Locate the cell with the specified text and output its (X, Y) center coordinate. 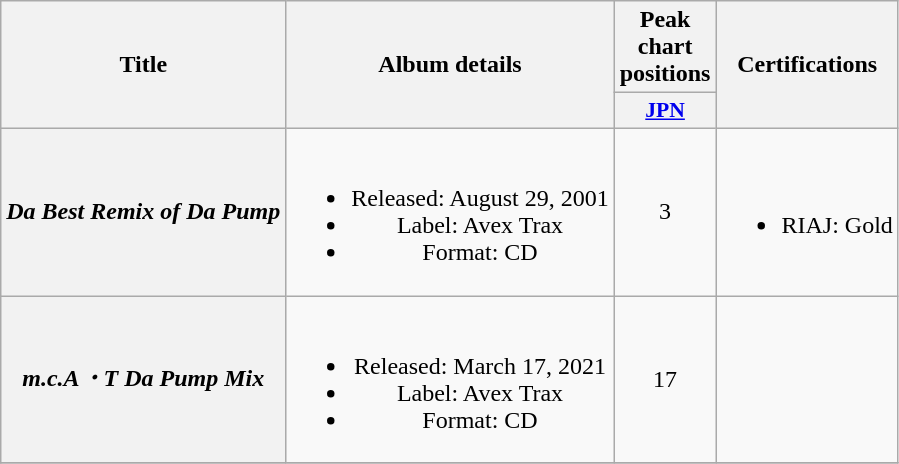
Album details (450, 65)
Title (144, 65)
m.c.A・T Da Pump Mix (144, 380)
Released: March 17, 2021Label: Avex TraxFormat: CD (450, 380)
Released: August 29, 2001Label: Avex TraxFormat: CD (450, 212)
Peak chart positions (665, 47)
RIAJ: Gold (807, 212)
JPN (665, 111)
Certifications (807, 65)
Da Best Remix of Da Pump (144, 212)
17 (665, 380)
3 (665, 212)
